Scan for the cell matching the given text and deliver its [x, y] coordinate at center. 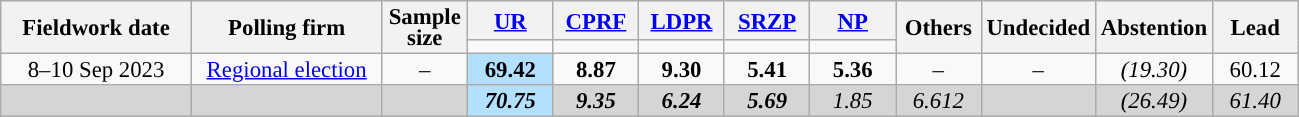
Polling firm [286, 28]
70.75 [511, 101]
5.36 [853, 70]
Undecided [1038, 28]
6.612 [939, 101]
(26.49) [1154, 101]
LDPR [682, 20]
Fieldwork date [96, 28]
UR [511, 20]
Others [939, 28]
9.30 [682, 70]
61.40 [1255, 101]
6.24 [682, 101]
5.69 [767, 101]
Regional election [286, 70]
SRZP [767, 20]
9.35 [596, 101]
1.85 [853, 101]
60.12 [1255, 70]
5.41 [767, 70]
(19.30) [1154, 70]
8.87 [596, 70]
CPRF [596, 20]
8–10 Sep 2023 [96, 70]
Samplesize [425, 28]
69.42 [511, 70]
Abstention [1154, 28]
Lead [1255, 28]
NP [853, 20]
